Detect which cell encompasses the target text, then output its [X, Y] center coordinate. 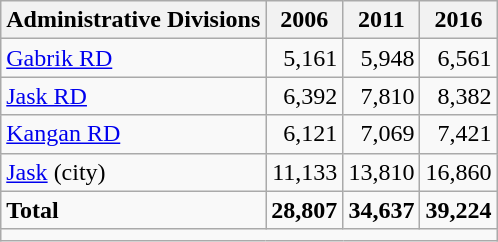
2011 [382, 20]
7,069 [382, 134]
7,421 [458, 134]
Gabrik RD [134, 58]
Administrative Divisions [134, 20]
34,637 [382, 210]
2016 [458, 20]
7,810 [382, 96]
28,807 [304, 210]
Total [134, 210]
11,133 [304, 172]
13,810 [382, 172]
Jask (city) [134, 172]
Jask RD [134, 96]
39,224 [458, 210]
8,382 [458, 96]
6,561 [458, 58]
16,860 [458, 172]
5,948 [382, 58]
Kangan RD [134, 134]
5,161 [304, 58]
6,121 [304, 134]
6,392 [304, 96]
2006 [304, 20]
